From the cell containing the given text, extract its center point as (x, y) coordinate. 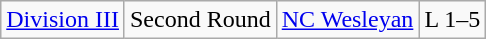
L 1–5 (452, 20)
Division III (63, 20)
NC Wesleyan (348, 20)
Second Round (200, 20)
